Scan for the cell matching the given text and deliver its (X, Y) coordinate at center. 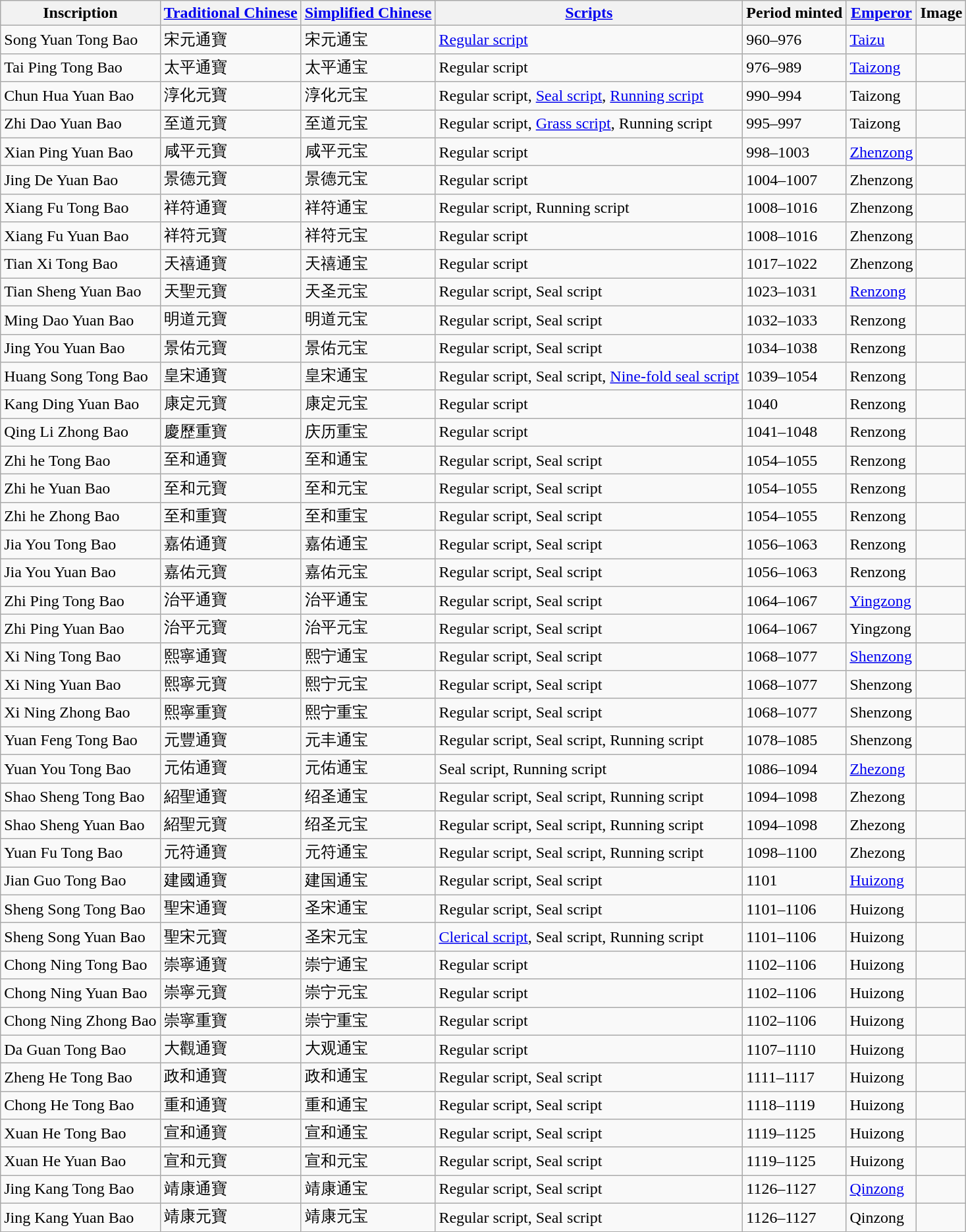
1004–1007 (794, 181)
Emperor (881, 13)
Qing Li Zhong Bao (80, 432)
Tai Ping Tong Bao (80, 67)
Sheng Song Tong Bao (80, 909)
Jia You Yuan Bao (80, 573)
Simplified Chinese (368, 13)
治平元寶 (230, 629)
治平通宝 (368, 601)
Xi Ning Zhong Bao (80, 713)
熙寧元寶 (230, 685)
Zhi Ping Tong Bao (80, 601)
太平通宝 (368, 67)
Da Guan Tong Bao (80, 1049)
Xi Ning Tong Bao (80, 656)
至和通宝 (368, 460)
元符通宝 (368, 853)
崇宁重宝 (368, 1021)
Scripts (589, 13)
淳化元寶 (230, 96)
景德元宝 (368, 181)
崇宁通宝 (368, 965)
嘉佑通寶 (230, 544)
嘉佑元宝 (368, 573)
皇宋通寶 (230, 377)
1107–1110 (794, 1049)
治平通寶 (230, 601)
宣和元宝 (368, 1161)
Regular script, Grass script, Running script (589, 124)
Yuan You Tong Bao (80, 768)
元佑通宝 (368, 768)
1078–1085 (794, 741)
天禧通寶 (230, 264)
Period minted (794, 13)
重和通寶 (230, 1106)
1086–1094 (794, 768)
Chong Ning Yuan Bao (80, 994)
崇寧重寶 (230, 1021)
崇寧通寶 (230, 965)
慶歷重寶 (230, 432)
靖康元宝 (368, 1218)
熙寧重寶 (230, 713)
Jing De Yuan Bao (80, 181)
紹聖通寶 (230, 797)
Tian Xi Tong Bao (80, 264)
重和通宝 (368, 1106)
康定元寶 (230, 405)
Kang Ding Yuan Bao (80, 405)
Chun Hua Yuan Bao (80, 96)
Xuan He Tong Bao (80, 1133)
1098–1100 (794, 853)
Zheng He Tong Bao (80, 1078)
元符通寶 (230, 853)
明道元宝 (368, 320)
绍圣通宝 (368, 797)
天禧通宝 (368, 264)
至和重寶 (230, 517)
Zhi Ping Yuan Bao (80, 629)
Seal script, Running script (589, 768)
皇宋通宝 (368, 377)
熙寧通寶 (230, 656)
Zhi he Tong Bao (80, 460)
Xi Ning Yuan Bao (80, 685)
Clerical script, Seal script, Running script (589, 937)
Song Yuan Tong Bao (80, 40)
靖康通寶 (230, 1190)
至道元宝 (368, 124)
1032–1033 (794, 320)
Jing You Yuan Bao (80, 348)
至和元宝 (368, 489)
治平元宝 (368, 629)
景佑元宝 (368, 348)
淳化元宝 (368, 96)
景德元寶 (230, 181)
靖康元寶 (230, 1218)
1041–1048 (794, 432)
元佑通寶 (230, 768)
Image (942, 13)
Yuan Feng Tong Bao (80, 741)
1039–1054 (794, 377)
Xuan He Yuan Bao (80, 1161)
Chong He Tong Bao (80, 1106)
Xiang Fu Yuan Bao (80, 236)
紹聖元寶 (230, 825)
咸平元寶 (230, 152)
元豐通寶 (230, 741)
熙宁重宝 (368, 713)
Inscription (80, 13)
聖宋元寶 (230, 937)
998–1003 (794, 152)
1034–1038 (794, 348)
1101 (794, 882)
祥符元宝 (368, 236)
聖宋通寶 (230, 909)
Traditional Chinese (230, 13)
Shao Sheng Tong Bao (80, 797)
宣和元寶 (230, 1161)
太平通寶 (230, 67)
Zhi Dao Yuan Bao (80, 124)
Chong Ning Zhong Bao (80, 1021)
宣和通宝 (368, 1133)
Zhi he Zhong Bao (80, 517)
Regular script, Seal script, Nine-fold seal script (589, 377)
976–989 (794, 67)
至和元寶 (230, 489)
祥符通宝 (368, 208)
祥符通寶 (230, 208)
Sheng Song Yuan Bao (80, 937)
宋元通寶 (230, 40)
至道元寶 (230, 124)
Zhi he Yuan Bao (80, 489)
熙宁元宝 (368, 685)
至和重宝 (368, 517)
960–976 (794, 40)
嘉佑通宝 (368, 544)
大觀通寶 (230, 1049)
Xiang Fu Tong Bao (80, 208)
建国通宝 (368, 882)
Jian Guo Tong Bao (80, 882)
995–997 (794, 124)
990–994 (794, 96)
1118–1119 (794, 1106)
大观通宝 (368, 1049)
Chong Ning Tong Bao (80, 965)
1023–1031 (794, 293)
庆历重宝 (368, 432)
绍圣元宝 (368, 825)
Yuan Fu Tong Bao (80, 853)
Shao Sheng Yuan Bao (80, 825)
圣宋元宝 (368, 937)
Jia You Tong Bao (80, 544)
崇宁元宝 (368, 994)
宣和通寶 (230, 1133)
政和通宝 (368, 1078)
Jing Kang Yuan Bao (80, 1218)
嘉佑元寶 (230, 573)
熙宁通宝 (368, 656)
明道元寶 (230, 320)
祥符元寶 (230, 236)
Huang Song Tong Bao (80, 377)
崇寧元寶 (230, 994)
1040 (794, 405)
政和通寶 (230, 1078)
景佑元寶 (230, 348)
天聖元寶 (230, 293)
天圣元宝 (368, 293)
Jing Kang Tong Bao (80, 1190)
建國通寶 (230, 882)
Tian Sheng Yuan Bao (80, 293)
Ming Dao Yuan Bao (80, 320)
1111–1117 (794, 1078)
Taizu (881, 40)
康定元宝 (368, 405)
咸平元宝 (368, 152)
至和通寶 (230, 460)
Regular script, Running script (589, 208)
Xian Ping Yuan Bao (80, 152)
1017–1022 (794, 264)
圣宋通宝 (368, 909)
靖康通宝 (368, 1190)
元丰通宝 (368, 741)
宋元通宝 (368, 40)
